For the text-containing cell, return its midpoint in [x, y] coordinate format. 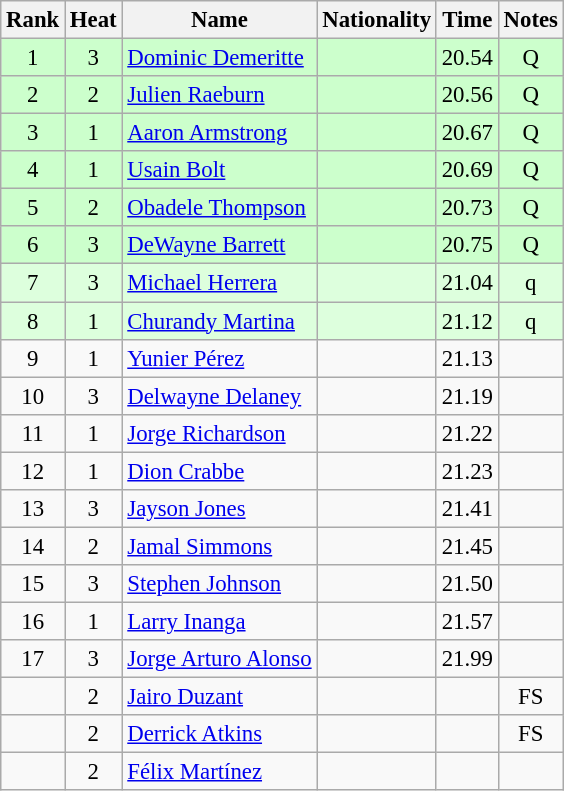
Félix Martínez [220, 772]
21.50 [467, 584]
9 [33, 358]
21.04 [467, 283]
Yunier Pérez [220, 358]
Notes [530, 20]
16 [33, 621]
Aaron Armstrong [220, 133]
Jorge Arturo Alonso [220, 659]
Churandy Martina [220, 321]
21.45 [467, 546]
Jamal Simmons [220, 546]
21.99 [467, 659]
20.54 [467, 58]
Jairo Duzant [220, 697]
21.12 [467, 321]
12 [33, 471]
Stephen Johnson [220, 584]
10 [33, 396]
Heat [94, 20]
Rank [33, 20]
13 [33, 509]
20.69 [467, 170]
Dion Crabbe [220, 471]
Jayson Jones [220, 509]
5 [33, 208]
17 [33, 659]
Time [467, 20]
20.75 [467, 245]
15 [33, 584]
21.13 [467, 358]
6 [33, 245]
8 [33, 321]
Dominic Demeritte [220, 58]
11 [33, 433]
7 [33, 283]
Delwayne Delaney [220, 396]
Obadele Thompson [220, 208]
Name [220, 20]
Larry Inanga [220, 621]
Usain Bolt [220, 170]
21.23 [467, 471]
Derrick Atkins [220, 734]
DeWayne Barrett [220, 245]
20.56 [467, 95]
4 [33, 170]
14 [33, 546]
21.22 [467, 433]
21.57 [467, 621]
21.19 [467, 396]
20.73 [467, 208]
Julien Raeburn [220, 95]
Michael Herrera [220, 283]
20.67 [467, 133]
21.41 [467, 509]
Jorge Richardson [220, 433]
Nationality [376, 20]
